Output the [X, Y] coordinate of the center of the cell containing the given text.  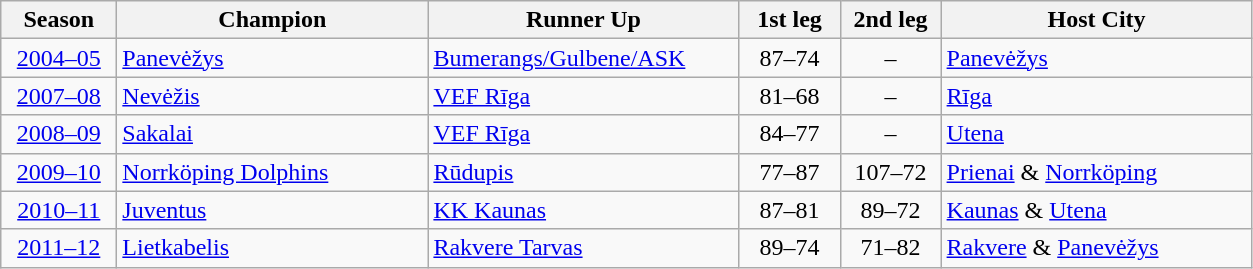
Rūdupis [584, 172]
89–74 [790, 248]
Bumerangs/Gulbene/ASK [584, 58]
Champion [272, 20]
Utena [1096, 134]
2004–05 [59, 58]
87–74 [790, 58]
2009–10 [59, 172]
2010–11 [59, 210]
2011–12 [59, 248]
1st leg [790, 20]
87–81 [790, 210]
2nd leg [890, 20]
2008–09 [59, 134]
Sakalai [272, 134]
81–68 [790, 96]
Host City [1096, 20]
Juventus [272, 210]
KK Kaunas [584, 210]
Lietkabelis [272, 248]
Season [59, 20]
Runner Up [584, 20]
2007–08 [59, 96]
71–82 [890, 248]
Kaunas & Utena [1096, 210]
Rakvere Tarvas [584, 248]
Norrköping Dolphins [272, 172]
84–77 [790, 134]
Nevėžis [272, 96]
Rakvere & Panevėžys [1096, 248]
Prienai & Norrköping [1096, 172]
107–72 [890, 172]
Rīga [1096, 96]
77–87 [790, 172]
89–72 [890, 210]
